Pinpoint the cell where the given text exists, returning its (x, y) midpoint coordinate. 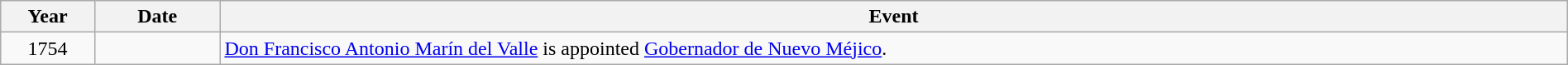
Date (157, 17)
Year (48, 17)
1754 (48, 48)
Event (893, 17)
Don Francisco Antonio Marín del Valle is appointed Gobernador de Nuevo Méjico. (893, 48)
